From the cell containing the given text, extract its center point as (X, Y) coordinate. 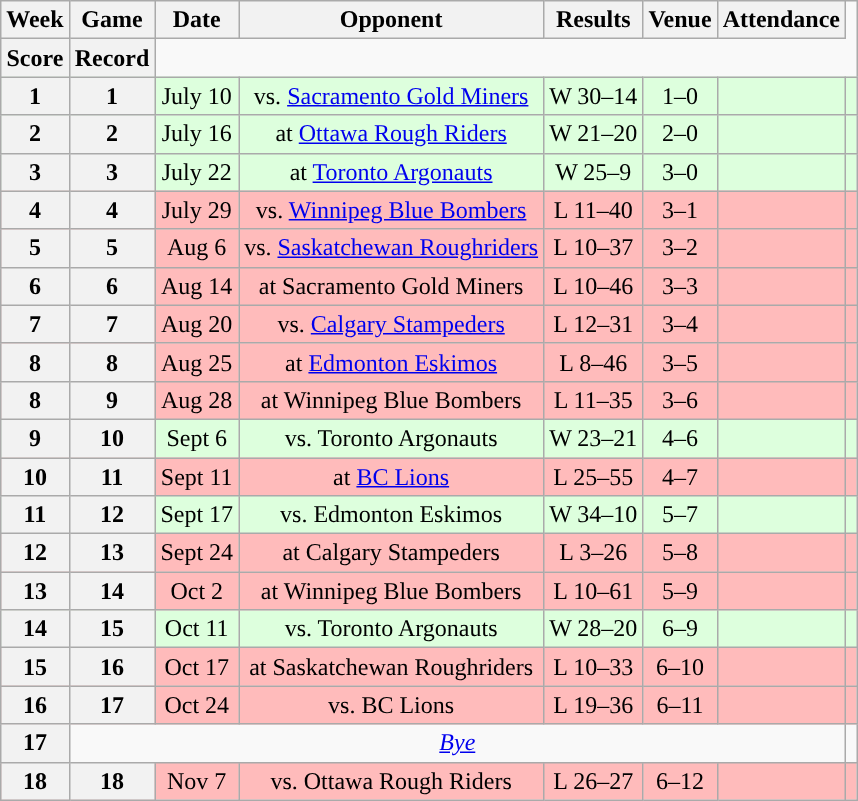
Oct 17 (197, 667)
vs. Calgary Stampeders (392, 324)
at Ottawa Rough Riders (392, 134)
L 12–31 (594, 324)
Venue (680, 20)
Sept 6 (197, 438)
W 21–20 (594, 134)
5–8 (680, 553)
Results (594, 20)
Record (112, 58)
L 3–26 (594, 553)
Attendance (781, 20)
3–1 (680, 210)
4–6 (680, 438)
at Saskatchewan Roughriders (392, 667)
1–0 (680, 96)
Aug 20 (197, 324)
L 8–46 (594, 362)
3–2 (680, 248)
vs. Sacramento Gold Miners (392, 96)
Aug 6 (197, 248)
Week (35, 20)
L 26–27 (594, 781)
vs. Ottawa Rough Riders (392, 781)
L 25–55 (594, 477)
Opponent (392, 20)
vs. Edmonton Eskimos (392, 515)
5–9 (680, 591)
July 16 (197, 134)
Nov 7 (197, 781)
Date (197, 20)
Game (112, 20)
6–11 (680, 705)
6–12 (680, 781)
vs. BC Lions (392, 705)
at Toronto Argonauts (392, 172)
W 30–14 (594, 96)
3–3 (680, 286)
6–10 (680, 667)
L 19–36 (594, 705)
July 22 (197, 172)
July 29 (197, 210)
vs. Saskatchewan Roughriders (392, 248)
6–9 (680, 629)
at Calgary Stampeders (392, 553)
W 28–20 (594, 629)
Oct 2 (197, 591)
3–4 (680, 324)
Aug 25 (197, 362)
Sept 11 (197, 477)
5–7 (680, 515)
W 34–10 (594, 515)
Oct 24 (197, 705)
Bye (457, 743)
L 10–33 (594, 667)
W 25–9 (594, 172)
L 10–61 (594, 591)
3–6 (680, 400)
Aug 14 (197, 286)
W 23–21 (594, 438)
vs. Winnipeg Blue Bombers (392, 210)
July 10 (197, 96)
at BC Lions (392, 477)
2–0 (680, 134)
at Sacramento Gold Miners (392, 286)
L 10–37 (594, 248)
Sept 17 (197, 515)
Oct 11 (197, 629)
L 11–40 (594, 210)
at Edmonton Eskimos (392, 362)
3–0 (680, 172)
L 10–46 (594, 286)
3–5 (680, 362)
Score (35, 58)
L 11–35 (594, 400)
Sept 24 (197, 553)
4–7 (680, 477)
Aug 28 (197, 400)
